Pinpoint the cell where the given text exists, returning its (x, y) midpoint coordinate. 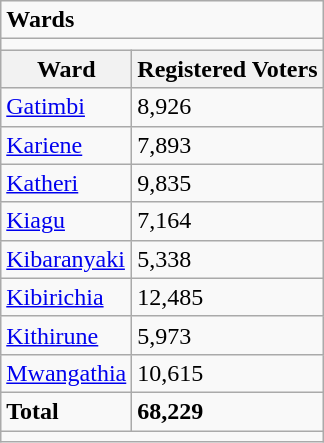
Kibaranyaki (66, 259)
Wards (162, 20)
Kithirune (66, 335)
Ward (66, 69)
10,615 (228, 373)
Katheri (66, 183)
9,835 (228, 183)
Kariene (66, 145)
Gatimbi (66, 107)
Kibirichia (66, 297)
7,164 (228, 221)
7,893 (228, 145)
Mwangathia (66, 373)
68,229 (228, 411)
Registered Voters (228, 69)
5,338 (228, 259)
Kiagu (66, 221)
12,485 (228, 297)
5,973 (228, 335)
Total (66, 411)
8,926 (228, 107)
